Detect which cell encompasses the target text, then output its [x, y] center coordinate. 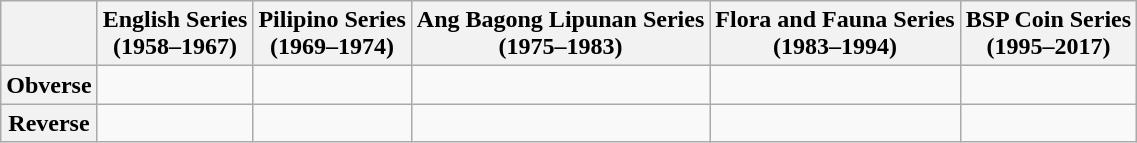
Obverse [49, 85]
Pilipino Series(1969–1974) [332, 34]
BSP Coin Series(1995–2017) [1048, 34]
Ang Bagong Lipunan Series(1975–1983) [560, 34]
Flora and Fauna Series(1983–1994) [835, 34]
English Series(1958–1967) [175, 34]
Reverse [49, 123]
